Locate the cell with the specified text and output its [x, y] center coordinate. 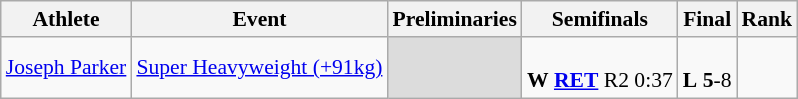
W RET R2 0:37 [600, 68]
Super Heavyweight (+91kg) [259, 68]
Preliminaries [454, 19]
Final [708, 19]
L 5-8 [708, 68]
Semifinals [600, 19]
Rank [768, 19]
Athlete [66, 19]
Joseph Parker [66, 68]
Event [259, 19]
